Search for the cell housing the specified text and yield its (x, y) center coordinate. 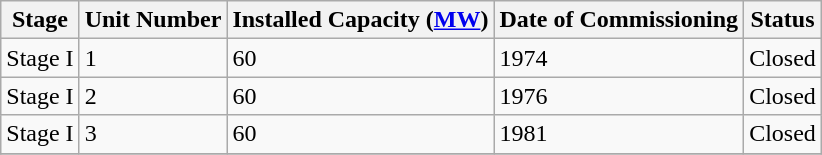
1974 (619, 58)
1 (153, 58)
3 (153, 134)
Status (783, 20)
Unit Number (153, 20)
Stage (40, 20)
Installed Capacity (MW) (360, 20)
Date of Commissioning (619, 20)
2 (153, 96)
1981 (619, 134)
1976 (619, 96)
